Return (x, y) of the center of cell containing provided text 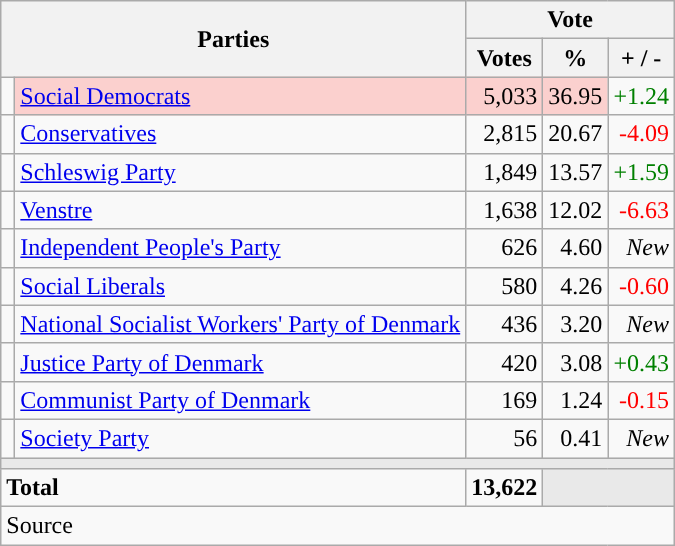
169 (504, 400)
12.02 (576, 210)
13.57 (576, 172)
Conservatives (240, 134)
-0.15 (642, 400)
56 (504, 438)
1,638 (504, 210)
National Socialist Workers' Party of Denmark (240, 324)
5,033 (504, 96)
Communist Party of Denmark (240, 400)
Social Liberals (240, 286)
13,622 (504, 488)
0.41 (576, 438)
1.24 (576, 400)
% (576, 58)
Society Party (240, 438)
3.20 (576, 324)
Venstre (240, 210)
+0.43 (642, 362)
436 (504, 324)
+ / - (642, 58)
580 (504, 286)
2,815 (504, 134)
-0.60 (642, 286)
Source (338, 526)
3.08 (576, 362)
Independent People's Party (240, 248)
Parties (234, 39)
Schleswig Party (240, 172)
-6.63 (642, 210)
+1.59 (642, 172)
1,849 (504, 172)
4.26 (576, 286)
Justice Party of Denmark (240, 362)
20.67 (576, 134)
626 (504, 248)
-4.09 (642, 134)
Social Democrats (240, 96)
4.60 (576, 248)
420 (504, 362)
Total (234, 488)
+1.24 (642, 96)
Vote (570, 20)
36.95 (576, 96)
Votes (504, 58)
